Determine the [X, Y] coordinate at the center of the cell enclosing the given text.  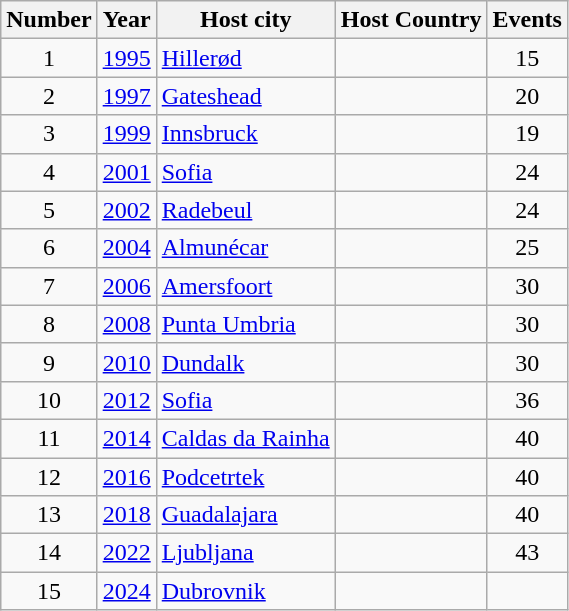
2001 [126, 172]
Podcetrtek [246, 477]
4 [49, 172]
25 [527, 248]
11 [49, 438]
9 [49, 362]
1995 [126, 58]
Dundalk [246, 362]
36 [527, 400]
6 [49, 248]
2 [49, 96]
Year [126, 20]
1997 [126, 96]
Innsbruck [246, 134]
Host city [246, 20]
8 [49, 324]
Radebeul [246, 210]
2014 [126, 438]
Ljubljana [246, 553]
2024 [126, 591]
2010 [126, 362]
Almunécar [246, 248]
43 [527, 553]
Events [527, 20]
13 [49, 515]
20 [527, 96]
2022 [126, 553]
7 [49, 286]
Gateshead [246, 96]
2006 [126, 286]
Guadalajara [246, 515]
14 [49, 553]
5 [49, 210]
Amersfoort [246, 286]
Hillerød [246, 58]
2002 [126, 210]
2018 [126, 515]
19 [527, 134]
2016 [126, 477]
2004 [126, 248]
2012 [126, 400]
3 [49, 134]
Punta Umbria [246, 324]
Host Country [411, 20]
Dubrovnik [246, 591]
1 [49, 58]
1999 [126, 134]
10 [49, 400]
Caldas da Rainha [246, 438]
2008 [126, 324]
Number [49, 20]
12 [49, 477]
